Return the (X, Y) coordinate for the center point of the cell that contains the specified text.  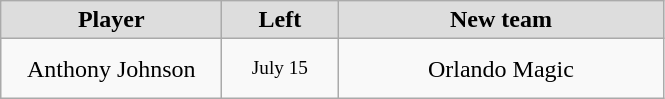
New team (501, 20)
Orlando Magic (501, 69)
Player (112, 20)
Left (280, 20)
July 15 (280, 69)
Anthony Johnson (112, 69)
